Scan for the cell matching the given text and deliver its (x, y) coordinate at center. 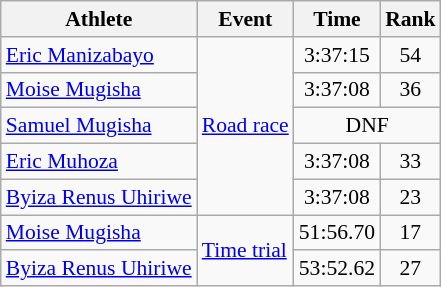
54 (410, 55)
23 (410, 197)
36 (410, 90)
Time trial (246, 250)
Time (337, 19)
27 (410, 269)
Samuel Mugisha (99, 126)
Athlete (99, 19)
33 (410, 162)
17 (410, 233)
DNF (368, 126)
51:56.70 (337, 233)
Eric Muhoza (99, 162)
53:52.62 (337, 269)
Event (246, 19)
Eric Manizabayo (99, 55)
Road race (246, 126)
Rank (410, 19)
3:37:15 (337, 55)
